For the text-containing cell, return its midpoint in (X, Y) coordinate format. 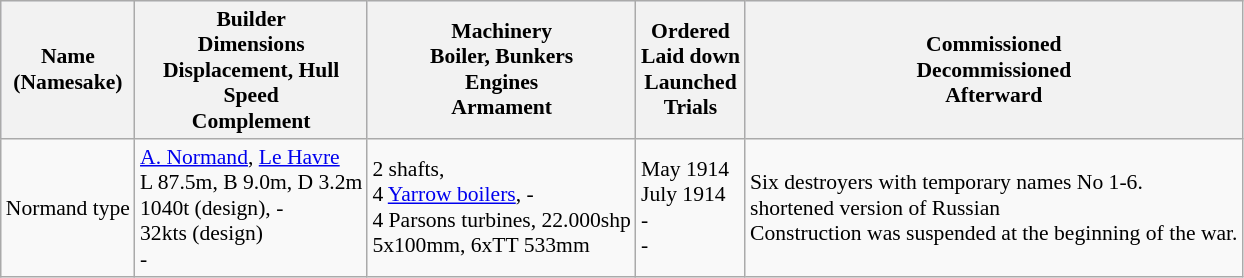
Six destroyers with temporary names No 1-6.shortened version of Russian Construction was suspended at the beginning of the war. (994, 208)
MachineryBoiler, BunkersEnginesArmament (502, 70)
Normand type (68, 208)
BuilderDimensionsDisplacement, HullSpeedComplement (251, 70)
2 shafts, 4 Yarrow boilers, -4 Parsons turbines, 22.000shp5x100mm, 6xTT 533mm (502, 208)
OrderedLaid downLaunchedTrials (690, 70)
A. Normand, Le HavreL 87.5m, B 9.0m, D 3.2m1040t (design), -32kts (design)- (251, 208)
Name(Namesake) (68, 70)
CommissionedDecommissionedAfterward (994, 70)
May 1914July 1914-- (690, 208)
